Determine the [x, y] coordinate at the center of the cell enclosing the given text.  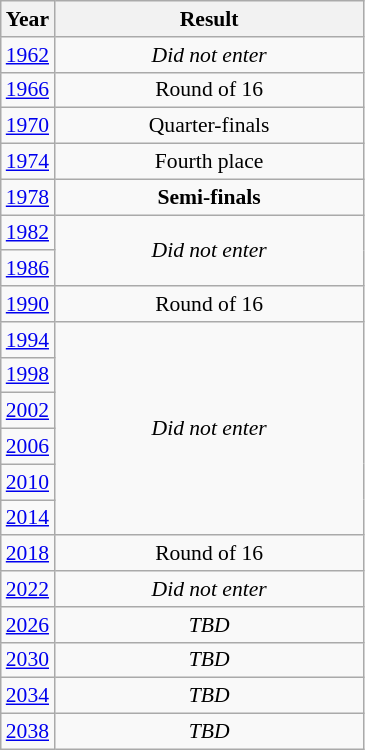
Year [28, 19]
Semi-finals [209, 197]
1978 [28, 197]
Fourth place [209, 162]
1982 [28, 233]
2026 [28, 625]
1990 [28, 304]
2034 [28, 696]
1970 [28, 126]
2010 [28, 482]
2014 [28, 518]
2038 [28, 732]
2002 [28, 411]
1962 [28, 55]
2006 [28, 447]
Quarter-finals [209, 126]
1966 [28, 90]
Result [209, 19]
1994 [28, 340]
2022 [28, 589]
1974 [28, 162]
1986 [28, 269]
2030 [28, 660]
1998 [28, 375]
2018 [28, 554]
